Search for the cell housing the specified text and yield its (X, Y) center coordinate. 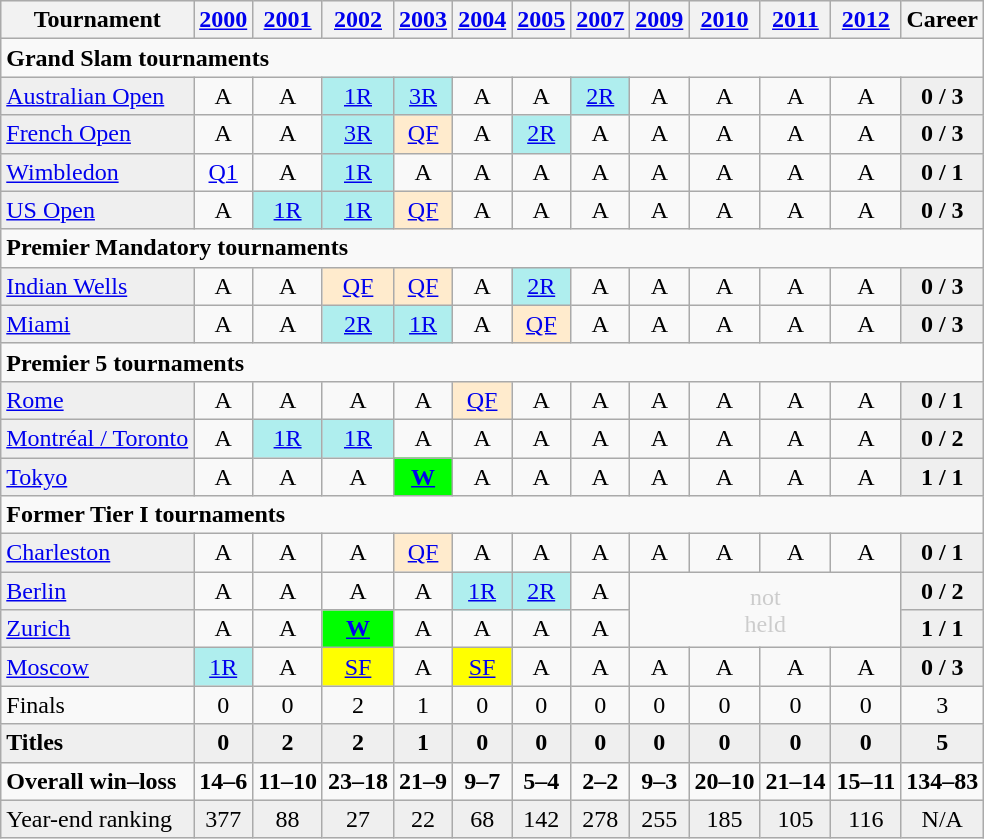
2012 (866, 20)
255 (660, 819)
27 (358, 819)
2–2 (600, 781)
2009 (660, 20)
Finals (98, 705)
377 (224, 819)
US Open (98, 210)
2002 (358, 20)
French Open (98, 134)
Rome (98, 400)
22 (424, 819)
9–3 (660, 781)
Overall win–loss (98, 781)
Titles (98, 743)
Montréal / Toronto (98, 438)
2011 (796, 20)
Moscow (98, 667)
88 (288, 819)
Year-end ranking (98, 819)
Former Tier I tournaments (492, 515)
Career (942, 20)
Q1 (224, 172)
116 (866, 819)
2001 (288, 20)
Tournament (98, 20)
21–14 (796, 781)
Grand Slam tournaments (492, 58)
Tokyo (98, 477)
notheld (766, 610)
105 (796, 819)
15–11 (866, 781)
2007 (600, 20)
2003 (424, 20)
20–10 (724, 781)
2005 (542, 20)
21–9 (424, 781)
185 (724, 819)
Australian Open (98, 96)
2000 (224, 20)
2010 (724, 20)
5 (942, 743)
Indian Wells (98, 286)
Miami (98, 324)
134–83 (942, 781)
278 (600, 819)
Berlin (98, 591)
23–18 (358, 781)
142 (542, 819)
3 (942, 705)
2004 (482, 20)
Zurich (98, 629)
Premier Mandatory tournaments (492, 248)
9–7 (482, 781)
68 (482, 819)
11–10 (288, 781)
Wimbledon (98, 172)
14–6 (224, 781)
5–4 (542, 781)
N/A (942, 819)
Premier 5 tournaments (492, 362)
Charleston (98, 553)
